Search for the cell housing the specified text and yield its [X, Y] center coordinate. 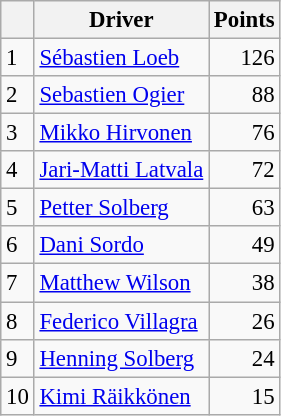
Federico Villagra [121, 321]
4 [18, 170]
Sebastien Ogier [121, 95]
88 [244, 95]
Points [244, 20]
Jari-Matti Latvala [121, 170]
3 [18, 133]
24 [244, 358]
15 [244, 396]
49 [244, 245]
Kimi Räikkönen [121, 396]
63 [244, 208]
Sébastien Loeb [121, 58]
72 [244, 170]
Henning Solberg [121, 358]
126 [244, 58]
Driver [121, 20]
Petter Solberg [121, 208]
Mikko Hirvonen [121, 133]
6 [18, 245]
38 [244, 283]
9 [18, 358]
2 [18, 95]
10 [18, 396]
5 [18, 208]
Dani Sordo [121, 245]
76 [244, 133]
1 [18, 58]
7 [18, 283]
8 [18, 321]
Matthew Wilson [121, 283]
26 [244, 321]
